Search for the cell housing the specified text and yield its [x, y] center coordinate. 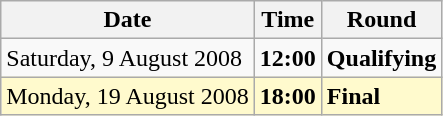
18:00 [288, 96]
Time [288, 20]
Qualifying [381, 58]
Saturday, 9 August 2008 [128, 58]
Monday, 19 August 2008 [128, 96]
12:00 [288, 58]
Date [128, 20]
Round [381, 20]
Final [381, 96]
